From the cell containing the given text, extract its center point as [X, Y] coordinate. 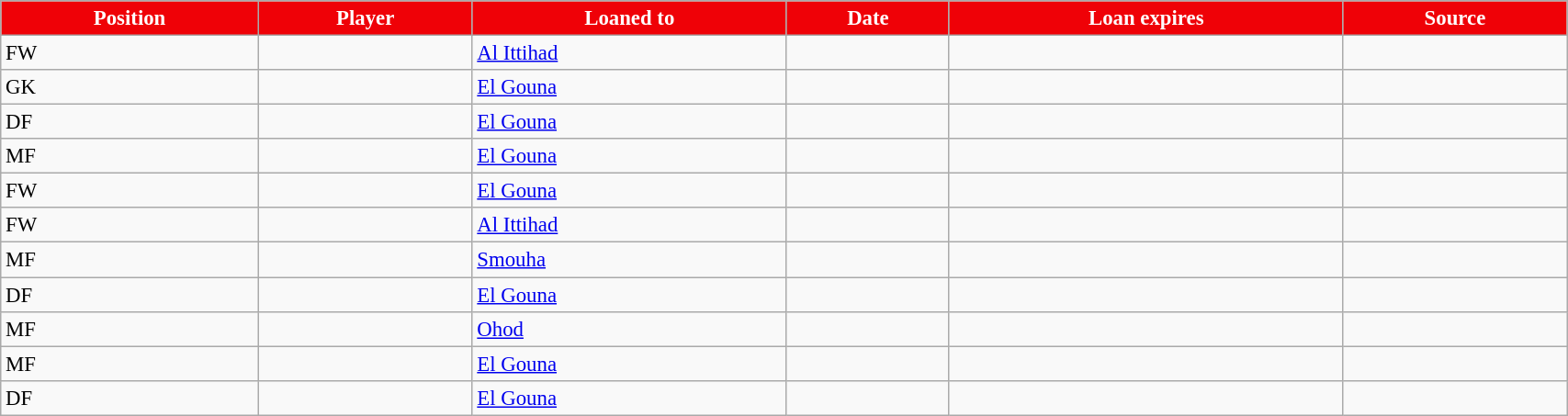
Player [366, 18]
Ohod [629, 329]
GK [130, 87]
Source [1455, 18]
Date [867, 18]
Loan expires [1146, 18]
Position [130, 18]
Loaned to [629, 18]
Smouha [629, 260]
